Pinpoint the cell where the given text exists, returning its [X, Y] midpoint coordinate. 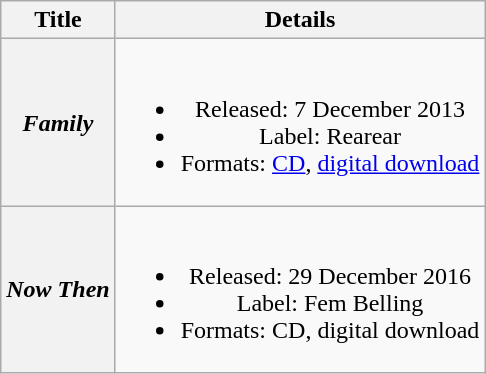
Family [58, 122]
Released: 7 December 2013Label: RearearFormats: CD, digital download [300, 122]
Released: 29 December 2016Label: Fem BellingFormats: CD, digital download [300, 290]
Details [300, 20]
Title [58, 20]
Now Then [58, 290]
